Locate the cell with the specified text and output its (X, Y) center coordinate. 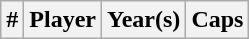
# (12, 20)
Player (63, 20)
Year(s) (144, 20)
Caps (218, 20)
